Output the [X, Y] coordinate of the center of the cell containing the given text.  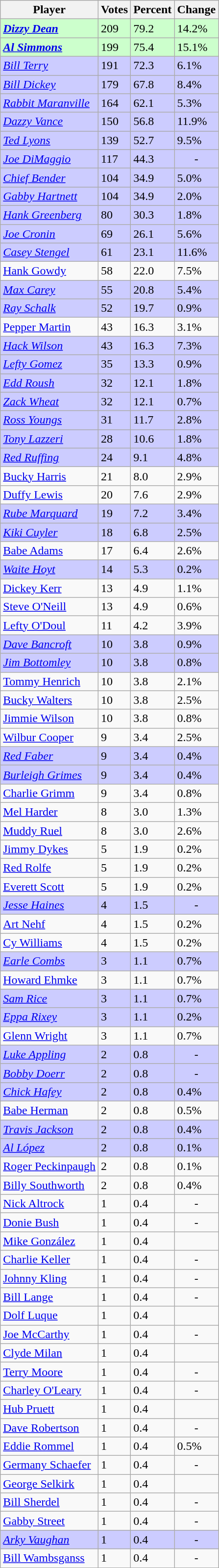
8.0 [153, 476]
Cy Williams [49, 943]
19.7 [153, 308]
7.6 [153, 495]
52.7 [153, 140]
Dizzy Dean [49, 28]
Ross Youngs [49, 420]
4.8% [196, 457]
Lefty Gomez [49, 364]
Jesse Haines [49, 905]
15.1% [196, 47]
Bill Wambsganss [49, 1558]
Art Nehf [49, 924]
28 [114, 439]
80 [114, 215]
Zack Wheat [49, 401]
Babe Adams [49, 551]
5.0% [196, 177]
Bucky Walters [49, 700]
11.7 [153, 420]
3.1% [196, 327]
22.0 [153, 271]
Jimmie Wilson [49, 719]
Rube Marquard [49, 513]
6.1% [196, 66]
Germany Schaefer [49, 1465]
Luke Appling [49, 1054]
Red Ruffing [49, 457]
Charlie Keller [49, 1260]
Howard Ehmke [49, 980]
Percent [153, 10]
18 [114, 532]
Billy Southworth [49, 1185]
5.3 [153, 570]
Bill Dickey [49, 84]
9.1 [153, 457]
7.3% [196, 346]
1.1% [196, 588]
Wilbur Cooper [49, 737]
20.8 [153, 290]
Steve O'Neill [49, 607]
Jimmy Dykes [49, 849]
Mike González [49, 1241]
Hack Wilson [49, 346]
58 [114, 271]
Everett Scott [49, 887]
2.1% [196, 681]
Johnny Kling [49, 1278]
Bill Sherdel [49, 1502]
Earle Combs [49, 961]
139 [114, 140]
55 [114, 290]
199 [114, 47]
Rabbit Maranville [49, 103]
Lefty O'Doul [49, 625]
Bill Terry [49, 66]
26.1 [153, 234]
7.5% [196, 271]
19 [114, 513]
72.3 [153, 66]
24 [114, 457]
Jim Bottomley [49, 663]
6.4 [153, 551]
Casey Stengel [49, 252]
20 [114, 495]
Red Rolfe [49, 868]
Babe Herman [49, 1110]
Nick Altrock [49, 1204]
Al López [49, 1148]
Joe McCarthy [49, 1334]
Votes [114, 10]
Hub Pruett [49, 1409]
31 [114, 420]
5.4% [196, 290]
Bill Lange [49, 1297]
79.2 [153, 28]
21 [114, 476]
Roger Peckinpaugh [49, 1167]
George Selkirk [49, 1484]
0.6% [196, 607]
17 [114, 551]
56.8 [153, 122]
117 [114, 159]
Burleigh Grimes [49, 774]
Tommy Henrich [49, 681]
5.3% [196, 103]
3.9% [196, 625]
8.4% [196, 84]
10.6 [153, 439]
6.8 [153, 532]
14.2% [196, 28]
Bobby Doerr [49, 1073]
11.9% [196, 122]
Mel Harder [49, 812]
2.0% [196, 196]
Terry Moore [49, 1371]
52 [114, 308]
2.8% [196, 420]
Change [196, 10]
Glenn Wright [49, 1036]
Charlie Grimm [49, 793]
75.4 [153, 47]
5.6% [196, 234]
14 [114, 570]
Muddy Ruel [49, 831]
Hank Gowdy [49, 271]
Tony Lazzeri [49, 439]
Joe DiMaggio [49, 159]
Waite Hoyt [49, 570]
Red Faber [49, 756]
23.1 [153, 252]
179 [114, 84]
Ray Schalk [49, 308]
Duffy Lewis [49, 495]
Kiki Cuyler [49, 532]
Max Carey [49, 290]
209 [114, 28]
Eddie Rommel [49, 1446]
191 [114, 66]
164 [114, 103]
13.3 [153, 364]
11 [114, 625]
Charley O'Leary [49, 1390]
Dazzy Vance [49, 122]
30.3 [153, 215]
150 [114, 122]
Hank Greenberg [49, 215]
9.5% [196, 140]
Bucky Harris [49, 476]
4.2 [153, 625]
Al Simmons [49, 47]
35 [114, 364]
69 [114, 234]
Edd Roush [49, 383]
Dave Robertson [49, 1428]
Chick Hafey [49, 1092]
1.3% [196, 812]
Eppa Rixey [49, 1017]
Dolf Luque [49, 1316]
Clyde Milan [49, 1353]
67.8 [153, 84]
Travis Jackson [49, 1129]
62.1 [153, 103]
3.4% [196, 513]
11.6% [196, 252]
Dickey Kerr [49, 588]
Gabby Hartnett [49, 196]
44.3 [153, 159]
Arky Vaughan [49, 1540]
Ted Lyons [49, 140]
Dave Bancroft [49, 644]
Joe Cronin [49, 234]
Gabby Street [49, 1521]
Sam Rice [49, 998]
Player [49, 10]
Chief Bender [49, 177]
61 [114, 252]
Donie Bush [49, 1222]
Pepper Martin [49, 327]
7.2 [153, 513]
